Capture the cell that displays the provided text and extract its (X, Y) central coordinate. 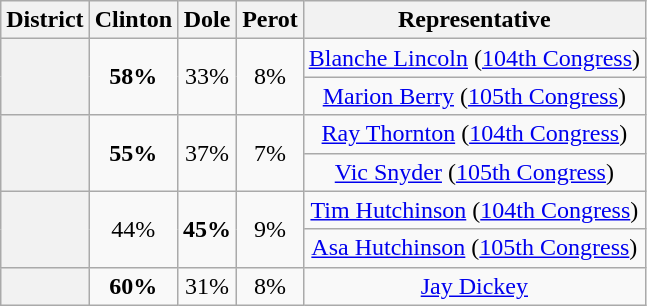
9% (270, 229)
37% (208, 153)
55% (133, 153)
Tim Hutchinson (104th Congress) (474, 210)
Ray Thornton (104th Congress) (474, 134)
31% (208, 286)
Perot (270, 20)
60% (133, 286)
Clinton (133, 20)
58% (133, 77)
33% (208, 77)
Marion Berry (105th Congress) (474, 96)
Representative (474, 20)
Asa Hutchinson (105th Congress) (474, 248)
Vic Snyder (105th Congress) (474, 172)
45% (208, 229)
7% (270, 153)
Dole (208, 20)
Blanche Lincoln (104th Congress) (474, 58)
44% (133, 229)
Jay Dickey (474, 286)
District (45, 20)
